For the text-containing cell, return its midpoint in [x, y] coordinate format. 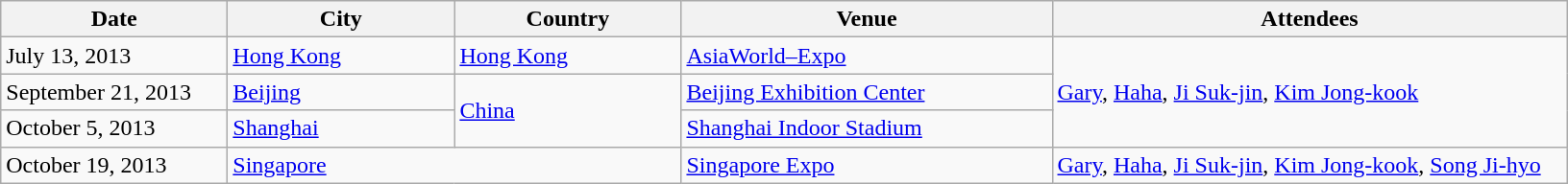
Country [568, 19]
Singapore Expo [867, 165]
China [568, 110]
Date [114, 19]
July 13, 2013 [114, 56]
Attendees [1310, 19]
Gary, Haha, Ji Suk-jin, Kim Jong-kook [1310, 92]
September 21, 2013 [114, 92]
October 5, 2013 [114, 128]
City [341, 19]
Venue [867, 19]
Gary, Haha, Ji Suk-jin, Kim Jong-kook, Song Ji-hyo [1310, 165]
Shanghai Indoor Stadium [867, 128]
Beijing Exhibition Center [867, 92]
Shanghai [341, 128]
AsiaWorld–Expo [867, 56]
Beijing [341, 92]
Singapore [454, 165]
October 19, 2013 [114, 165]
